Pinpoint the cell where the given text exists, returning its (X, Y) midpoint coordinate. 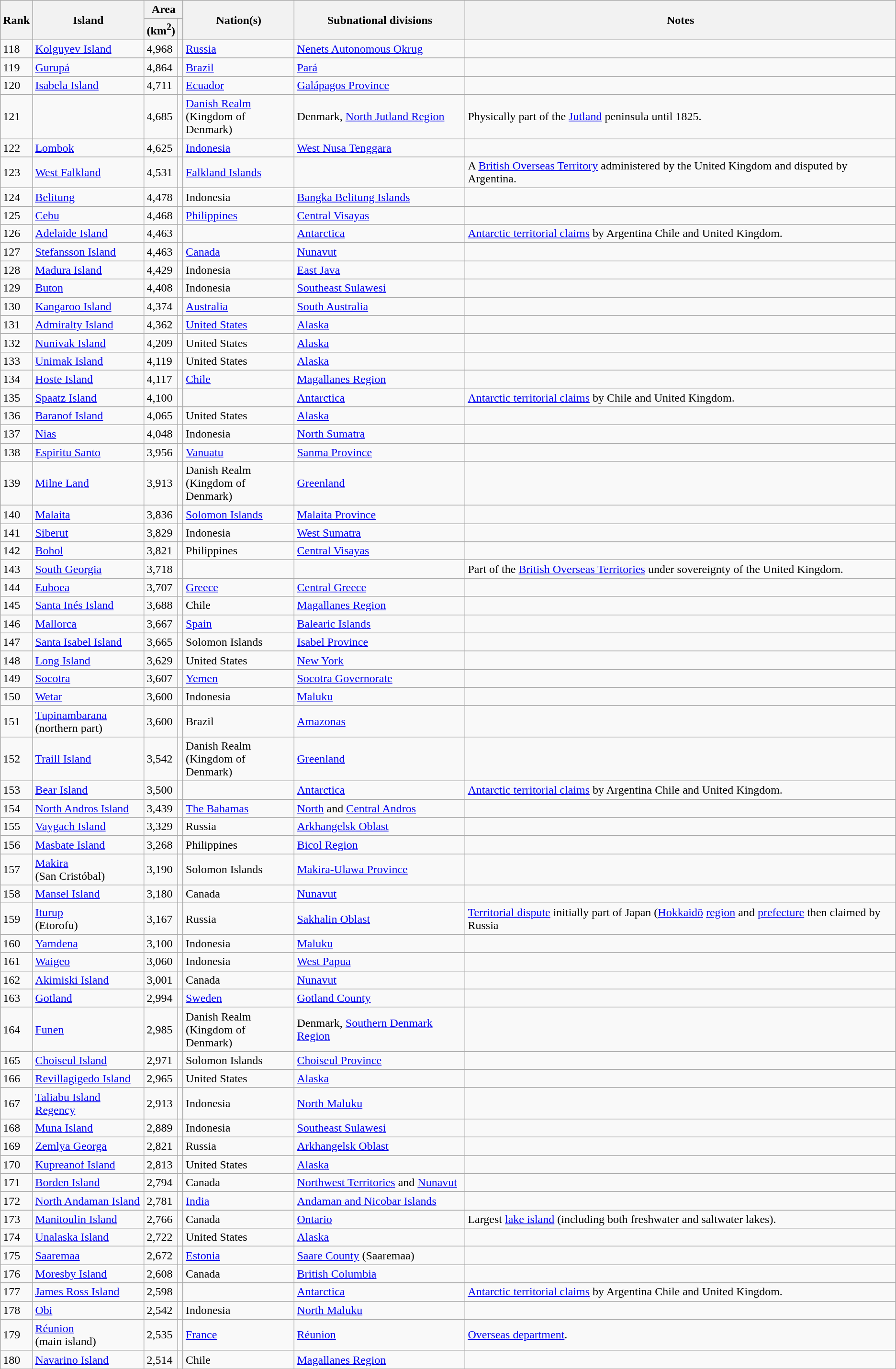
4,531 (161, 172)
Milne Land (88, 483)
129 (16, 288)
West Falkland (88, 172)
165 (16, 1060)
3,060 (161, 962)
Yamdena (88, 943)
Largest lake island (including both freshwater and saltwater lakes). (681, 1219)
Bohol (88, 551)
Akimiski Island (88, 980)
Denmark, Southern Denmark Region (380, 1029)
125 (16, 215)
134 (16, 379)
2,672 (161, 1256)
3,913 (161, 483)
Balearic Islands (380, 624)
136 (16, 415)
Sanma Province (380, 452)
West Sumatra (380, 533)
148 (16, 660)
4,048 (161, 434)
3,956 (161, 452)
172 (16, 1201)
Denmark, North Jutland Region (380, 117)
Physically part of the Jutland peninsula until 1825. (681, 117)
180 (16, 1359)
168 (16, 1128)
2,985 (161, 1029)
167 (16, 1103)
2,965 (161, 1078)
Muna Island (88, 1128)
Revillagigedo Island (88, 1078)
Northwest Territories and Nunavut (380, 1183)
173 (16, 1219)
149 (16, 678)
Tupinambarana(northern part) (88, 721)
Madura Island (88, 270)
3,607 (161, 678)
Subnational divisions (380, 20)
Lombok (88, 148)
2,813 (161, 1165)
132 (16, 343)
West Papua (380, 962)
Isabel Province (380, 642)
Kolguyev Island (88, 49)
Iturup(Etorofu) (88, 919)
Galápagos Province (380, 85)
Isabela Island (88, 85)
159 (16, 919)
Waigeo (88, 962)
Malaita (88, 515)
South Georgia (88, 569)
(km2) (161, 30)
Cebu (88, 215)
175 (16, 1256)
163 (16, 998)
Baranof Island (88, 415)
Moresby Island (88, 1274)
4,711 (161, 85)
3,180 (161, 894)
158 (16, 894)
3,665 (161, 642)
Gotland County (380, 998)
Vaygach Island (88, 827)
New York (380, 660)
Nias (88, 434)
123 (16, 172)
Socotra Governorate (380, 678)
153 (16, 790)
4,065 (161, 415)
4,968 (161, 49)
Yemen (238, 678)
2,542 (161, 1310)
4,117 (161, 379)
Unalaska Island (88, 1237)
Choiseul Province (380, 1060)
Socotra (88, 678)
Spaatz Island (88, 397)
2,766 (161, 1219)
North and Central Andros (380, 808)
Mallorca (88, 624)
Siberut (88, 533)
2,608 (161, 1274)
Rank (16, 20)
178 (16, 1310)
4,374 (161, 306)
Stefansson Island (88, 252)
Adelaide Island (88, 234)
Pará (380, 67)
3,688 (161, 606)
166 (16, 1078)
Estonia (238, 1256)
119 (16, 67)
143 (16, 569)
East Java (380, 270)
3,667 (161, 624)
4,625 (161, 148)
3,707 (161, 587)
Bangka Belitung Islands (380, 197)
Malaita Province (380, 515)
Euboea (88, 587)
Saaremaa (88, 1256)
Admiralty Island (88, 325)
2,994 (161, 998)
3,439 (161, 808)
Vanuatu (238, 452)
Amazonas (380, 721)
4,864 (161, 67)
179 (16, 1335)
Nenets Autonomous Okrug (380, 49)
Manitoulin Island (88, 1219)
133 (16, 361)
138 (16, 452)
Réunion(main island) (88, 1335)
141 (16, 533)
Mansel Island (88, 894)
124 (16, 197)
4,478 (161, 197)
120 (16, 85)
2,722 (161, 1237)
128 (16, 270)
Belitung (88, 197)
118 (16, 49)
135 (16, 397)
139 (16, 483)
Espiritu Santo (88, 452)
Territorial dispute initially part of Japan (Hokkaidō region and prefecture then claimed by Russia (681, 919)
150 (16, 696)
144 (16, 587)
Sakhalin Oblast (380, 919)
Saare County (Saaremaa) (380, 1256)
3,836 (161, 515)
177 (16, 1292)
122 (16, 148)
174 (16, 1237)
3,001 (161, 980)
171 (16, 1183)
140 (16, 515)
Obi (88, 1310)
Antarctic territorial claims by Chile and United Kingdom. (681, 397)
Navarino Island (88, 1359)
Spain (238, 624)
131 (16, 325)
3,500 (161, 790)
Falkland Islands (238, 172)
146 (16, 624)
3,100 (161, 943)
162 (16, 980)
2,598 (161, 1292)
A British Overseas Territory administered by the United Kingdom and disputed by Argentina. (681, 172)
Choiseul Island (88, 1060)
Nunivak Island (88, 343)
France (238, 1335)
164 (16, 1029)
Overseas department. (681, 1335)
147 (16, 642)
Bear Island (88, 790)
Notes (681, 20)
Kangaroo Island (88, 306)
Island (88, 20)
James Ross Island (88, 1292)
142 (16, 551)
155 (16, 827)
2,821 (161, 1146)
Buton (88, 288)
160 (16, 943)
2,514 (161, 1359)
The Bahamas (238, 808)
North Andaman Island (88, 1201)
176 (16, 1274)
151 (16, 721)
170 (16, 1165)
Part of the British Overseas Territories under sovereignty of the United Kingdom. (681, 569)
156 (16, 845)
Sweden (238, 998)
Area (164, 10)
Andaman and Nicobar Islands (380, 1201)
South Australia (380, 306)
4,408 (161, 288)
India (238, 1201)
Nation(s) (238, 20)
Kupreanof Island (88, 1165)
2,889 (161, 1128)
Réunion (380, 1335)
Borden Island (88, 1183)
3,190 (161, 869)
152 (16, 759)
3,821 (161, 551)
Makira(San Cristóbal) (88, 869)
Makira-Ulawa Province (380, 869)
Australia (238, 306)
North Sumatra (380, 434)
Long Island (88, 660)
4,119 (161, 361)
3,167 (161, 919)
161 (16, 962)
169 (16, 1146)
Traill Island (88, 759)
4,429 (161, 270)
3,542 (161, 759)
154 (16, 808)
121 (16, 117)
Unimak Island (88, 361)
130 (16, 306)
Greece (238, 587)
Hoste Island (88, 379)
2,794 (161, 1183)
145 (16, 606)
Zemlya Georga (88, 1146)
2,535 (161, 1335)
127 (16, 252)
Wetar (88, 696)
Ontario (380, 1219)
Taliabu Island Regency (88, 1103)
Santa Isabel Island (88, 642)
3,268 (161, 845)
126 (16, 234)
4,100 (161, 397)
3,629 (161, 660)
Gurupá (88, 67)
2,971 (161, 1060)
3,329 (161, 827)
2,913 (161, 1103)
3,718 (161, 569)
Bicol Region (380, 845)
2,781 (161, 1201)
4,362 (161, 325)
Gotland (88, 998)
Ecuador (238, 85)
4,209 (161, 343)
137 (16, 434)
Santa Inés Island (88, 606)
3,829 (161, 533)
4,468 (161, 215)
Masbate Island (88, 845)
British Columbia (380, 1274)
North Andros Island (88, 808)
West Nusa Tenggara (380, 148)
4,685 (161, 117)
Central Greece (380, 587)
157 (16, 869)
Funen (88, 1029)
